Output the (x, y) coordinate of the center of the cell containing the given text.  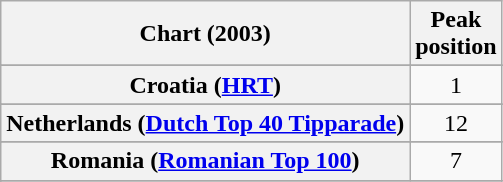
Chart (2003) (206, 34)
Netherlands (Dutch Top 40 Tipparade) (206, 123)
7 (456, 161)
12 (456, 123)
Peakposition (456, 34)
Romania (Romanian Top 100) (206, 161)
1 (456, 85)
Croatia (HRT) (206, 85)
